Search for the cell housing the specified text and yield its (x, y) center coordinate. 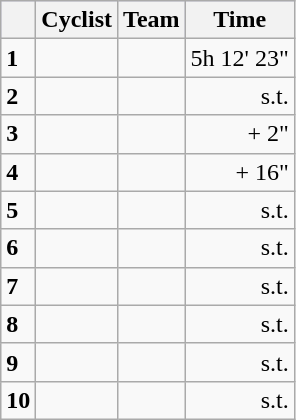
+ 16" (240, 172)
6 (18, 248)
+ 2" (240, 134)
5 (18, 210)
8 (18, 324)
1 (18, 58)
Time (240, 20)
9 (18, 362)
2 (18, 96)
5h 12' 23" (240, 58)
7 (18, 286)
4 (18, 172)
10 (18, 400)
Team (152, 20)
3 (18, 134)
Cyclist (77, 20)
